Identify which cell holds the provided text, then report its (x, y) central coordinate. 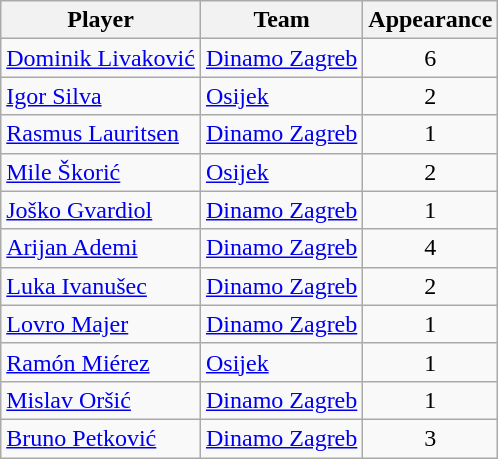
3 (430, 438)
Rasmus Lauritsen (101, 134)
Arijan Ademi (101, 248)
Igor Silva (101, 96)
Player (101, 20)
Dominik Livaković (101, 58)
6 (430, 58)
Luka Ivanušec (101, 286)
Team (281, 20)
Mile Škorić (101, 172)
Lovro Majer (101, 324)
Ramón Miérez (101, 362)
Mislav Oršić (101, 400)
Joško Gvardiol (101, 210)
Bruno Petković (101, 438)
Appearance (430, 20)
4 (430, 248)
